Extract the (x, y) coordinate from the center of the cell holding the provided text.  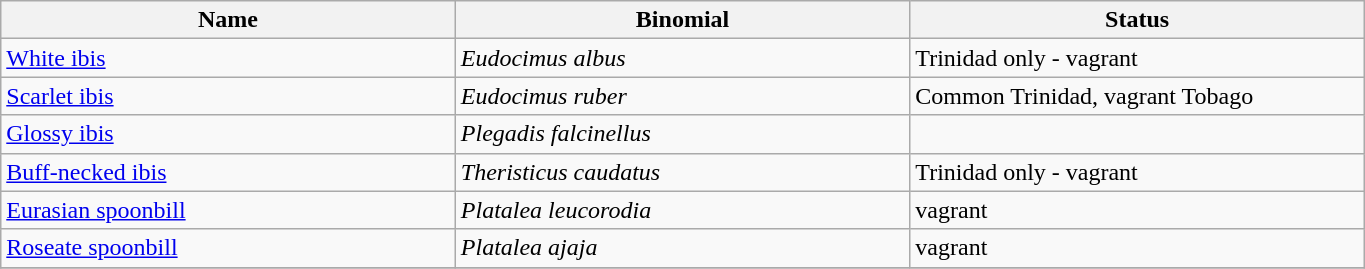
Common Trinidad, vagrant Tobago (1138, 96)
Theristicus caudatus (682, 172)
Glossy ibis (228, 134)
Status (1138, 20)
Scarlet ibis (228, 96)
Binomial (682, 20)
White ibis (228, 58)
Roseate spoonbill (228, 248)
Eudocimus albus (682, 58)
Name (228, 20)
Platalea leucorodia (682, 210)
Eurasian spoonbill (228, 210)
Eudocimus ruber (682, 96)
Buff-necked ibis (228, 172)
Platalea ajaja (682, 248)
Plegadis falcinellus (682, 134)
